Find where the given text appears and provide that cell's center as [X, Y] coordinate. 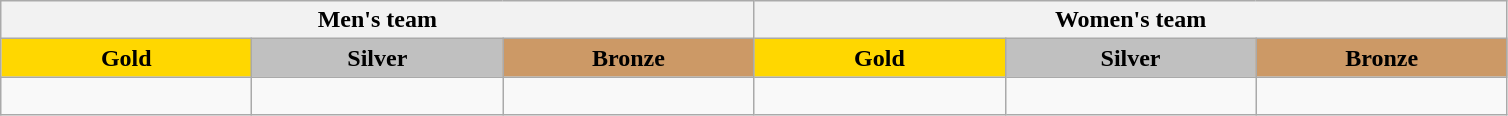
Women's team [1130, 20]
Men's team [378, 20]
